Determine the [X, Y] coordinate at the center of the cell enclosing the given text.  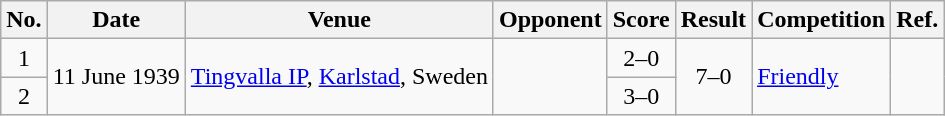
Friendly [822, 77]
Tingvalla IP, Karlstad, Sweden [339, 77]
Result [713, 20]
2 [24, 96]
3–0 [641, 96]
Competition [822, 20]
1 [24, 58]
Venue [339, 20]
11 June 1939 [116, 77]
Score [641, 20]
Opponent [550, 20]
Ref. [918, 20]
7–0 [713, 77]
No. [24, 20]
2–0 [641, 58]
Date [116, 20]
